Find where the given text appears and provide that cell's center as (x, y) coordinate. 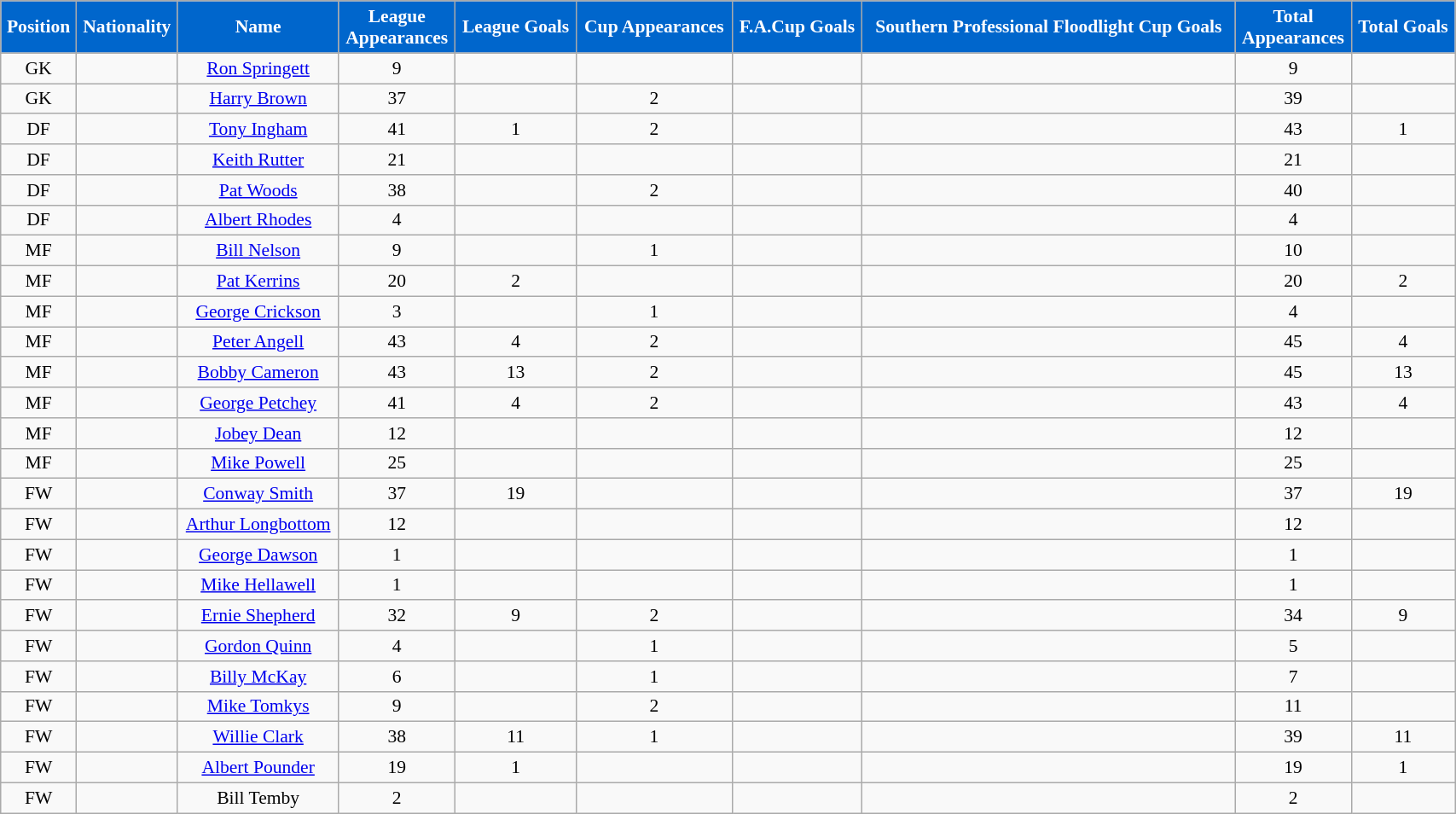
Arthur Longbottom (258, 525)
LeagueAppearances (397, 27)
Bill Temby (258, 798)
7 (1293, 677)
Mike Tomkys (258, 706)
Bill Nelson (258, 251)
Willie Clark (258, 737)
Ernie Shepherd (258, 616)
6 (397, 677)
Albert Pounder (258, 768)
Harry Brown (258, 99)
10 (1293, 251)
George Petchey (258, 403)
Name (258, 27)
Billy McKay (258, 677)
40 (1293, 190)
Tony Ingham (258, 130)
Nationality (126, 27)
Mike Powell (258, 463)
TotalAppearances (1293, 27)
F.A.Cup Goals (797, 27)
George Dawson (258, 555)
Peter Angell (258, 342)
Gordon Quinn (258, 646)
Bobby Cameron (258, 373)
Albert Rhodes (258, 220)
Cup Appearances (654, 27)
Pat Kerrins (258, 282)
Mike Hellawell (258, 585)
Keith Rutter (258, 160)
Position (39, 27)
Conway Smith (258, 494)
Southern Professional Floodlight Cup Goals (1049, 27)
Jobey Dean (258, 433)
Pat Woods (258, 190)
5 (1293, 646)
Total Goals (1402, 27)
32 (397, 616)
League Goals (516, 27)
Ron Springett (258, 68)
3 (397, 311)
34 (1293, 616)
George Crickson (258, 311)
